From the cell containing the given text, extract its center point as (x, y) coordinate. 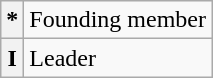
I (12, 58)
Leader (118, 58)
* (12, 20)
Founding member (118, 20)
